Locate the cell with the specified text and output its (x, y) center coordinate. 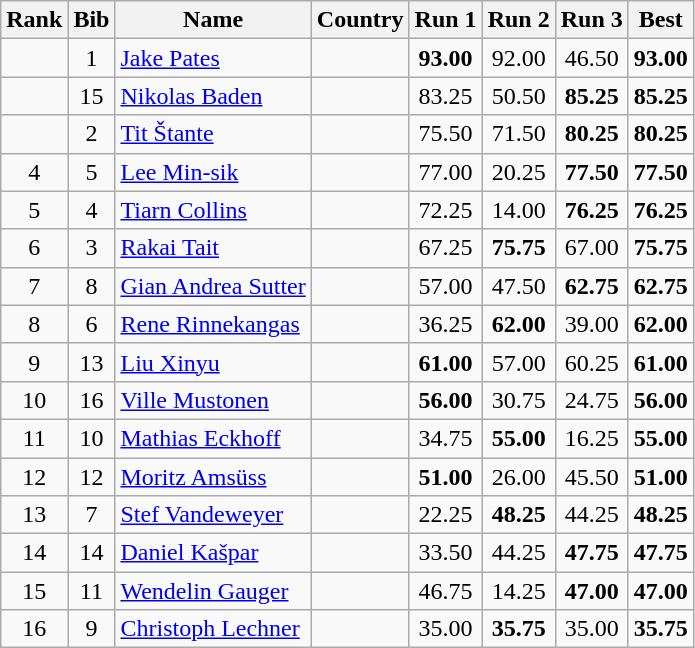
Name (213, 20)
67.25 (446, 248)
Country (360, 20)
Gian Andrea Sutter (213, 286)
46.50 (592, 58)
Run 3 (592, 20)
14.25 (518, 591)
Tit Štante (213, 134)
30.75 (518, 400)
75.50 (446, 134)
Stef Vandeweyer (213, 515)
34.75 (446, 438)
Run 1 (446, 20)
22.25 (446, 515)
26.00 (518, 477)
Best (660, 20)
Christoph Lechner (213, 629)
Jake Pates (213, 58)
Wendelin Gauger (213, 591)
Ville Mustonen (213, 400)
50.50 (518, 96)
16.25 (592, 438)
46.75 (446, 591)
71.50 (518, 134)
Liu Xinyu (213, 362)
1 (92, 58)
Daniel Kašpar (213, 553)
60.25 (592, 362)
Rene Rinnekangas (213, 324)
77.00 (446, 172)
47.50 (518, 286)
Lee Min-sik (213, 172)
33.50 (446, 553)
Mathias Eckhoff (213, 438)
Moritz Amsüss (213, 477)
72.25 (446, 210)
45.50 (592, 477)
Nikolas Baden (213, 96)
Rakai Tait (213, 248)
24.75 (592, 400)
Bib (92, 20)
Tiarn Collins (213, 210)
36.25 (446, 324)
92.00 (518, 58)
39.00 (592, 324)
14.00 (518, 210)
67.00 (592, 248)
20.25 (518, 172)
3 (92, 248)
Run 2 (518, 20)
Rank (34, 20)
83.25 (446, 96)
2 (92, 134)
